From the cell containing the given text, extract its center point as (x, y) coordinate. 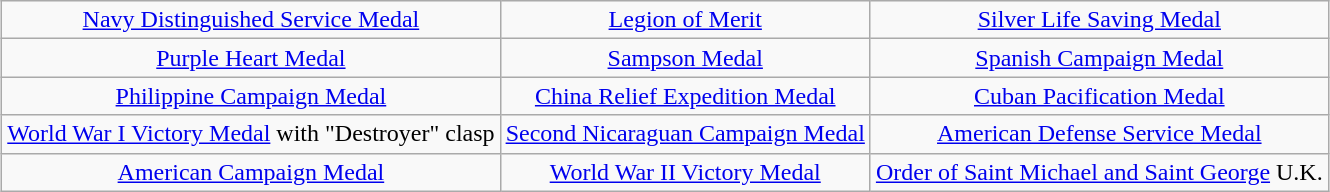
World War II Victory Medal (685, 172)
China Relief Expedition Medal (685, 96)
Philippine Campaign Medal (251, 96)
Legion of Merit (685, 20)
World War I Victory Medal with "Destroyer" clasp (251, 134)
American Defense Service Medal (1099, 134)
Order of Saint Michael and Saint George U.K. (1099, 172)
Spanish Campaign Medal (1099, 58)
Second Nicaraguan Campaign Medal (685, 134)
Silver Life Saving Medal (1099, 20)
American Campaign Medal (251, 172)
Sampson Medal (685, 58)
Purple Heart Medal (251, 58)
Cuban Pacification Medal (1099, 96)
Navy Distinguished Service Medal (251, 20)
